Provide the (X, Y) coordinate of the cell's center where the given text is located.  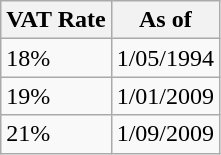
21% (56, 134)
VAT Rate (56, 20)
1/09/2009 (165, 134)
1/01/2009 (165, 96)
As of (165, 20)
1/05/1994 (165, 58)
19% (56, 96)
18% (56, 58)
